Search for the cell housing the specified text and yield its [x, y] center coordinate. 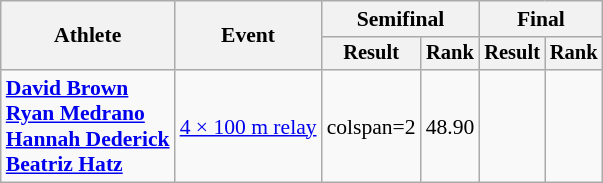
Event [248, 36]
colspan=2 [372, 126]
David BrownRyan MedranoHannah DederickBeatriz Hatz [88, 126]
Athlete [88, 36]
4 × 100 m relay [248, 126]
48.90 [450, 126]
Final [540, 19]
Semifinal [401, 19]
